Output the (X, Y) coordinate of the center of the cell containing the given text.  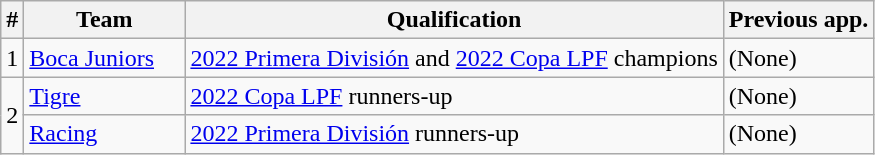
2022 Primera División runners-up (454, 134)
Previous app. (798, 20)
Racing (104, 134)
1 (12, 58)
2022 Primera División and 2022 Copa LPF champions (454, 58)
Team (104, 20)
# (12, 20)
2022 Copa LPF runners-up (454, 96)
Tigre (104, 96)
2 (12, 115)
Qualification (454, 20)
Boca Juniors (104, 58)
